Return the [x, y] coordinate for the center point of the cell that contains the specified text.  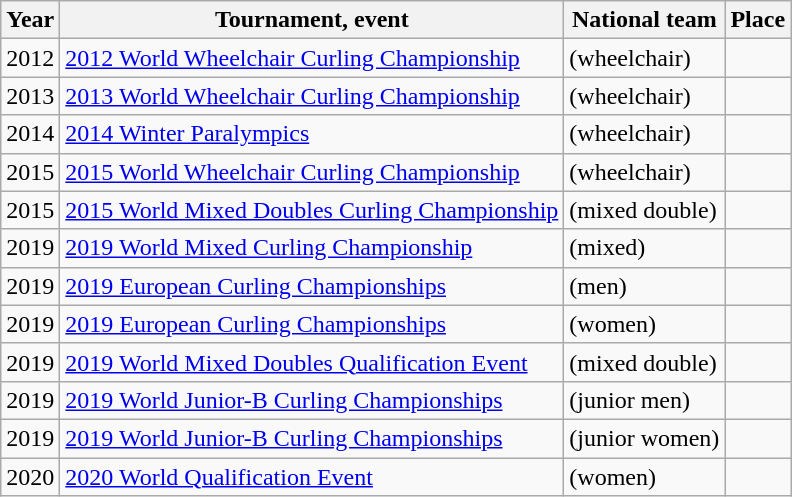
Year [30, 20]
Place [758, 20]
National team [644, 20]
2015 World Mixed Doubles Curling Championship [312, 210]
2019 World Mixed Doubles Qualification Event [312, 362]
(junior men) [644, 400]
2015 World Wheelchair Curling Championship [312, 172]
(mixed) [644, 248]
2012 World Wheelchair Curling Championship [312, 58]
2013 World Wheelchair Curling Championship [312, 96]
2020 [30, 477]
(junior women) [644, 438]
2014 Winter Paralympics [312, 134]
2014 [30, 134]
(men) [644, 286]
2012 [30, 58]
2020 World Qualification Event [312, 477]
2013 [30, 96]
2019 World Mixed Curling Championship [312, 248]
Tournament, event [312, 20]
